Return (x, y) of the center of cell containing provided text 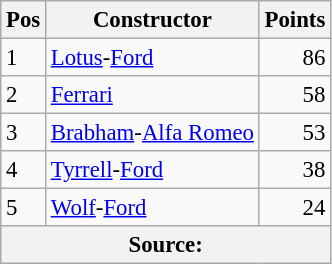
Source: (166, 245)
Pos (24, 20)
Ferrari (153, 95)
5 (24, 208)
58 (294, 95)
Points (294, 20)
2 (24, 95)
3 (24, 133)
Lotus-Ford (153, 58)
Brabham-Alfa Romeo (153, 133)
53 (294, 133)
24 (294, 208)
38 (294, 170)
Tyrrell-Ford (153, 170)
1 (24, 58)
86 (294, 58)
4 (24, 170)
Constructor (153, 20)
Wolf-Ford (153, 208)
